Extract the (X, Y) coordinate from the center of the cell holding the provided text.  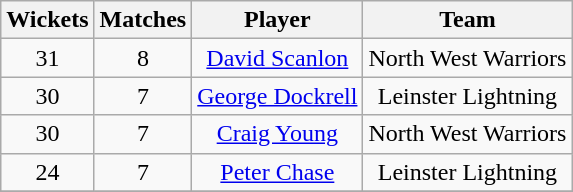
David Scanlon (278, 58)
Wickets (48, 20)
George Dockrell (278, 96)
Team (468, 20)
Craig Young (278, 134)
Peter Chase (278, 172)
Player (278, 20)
31 (48, 58)
24 (48, 172)
Matches (143, 20)
8 (143, 58)
